For the text-containing cell, return its midpoint in [x, y] coordinate format. 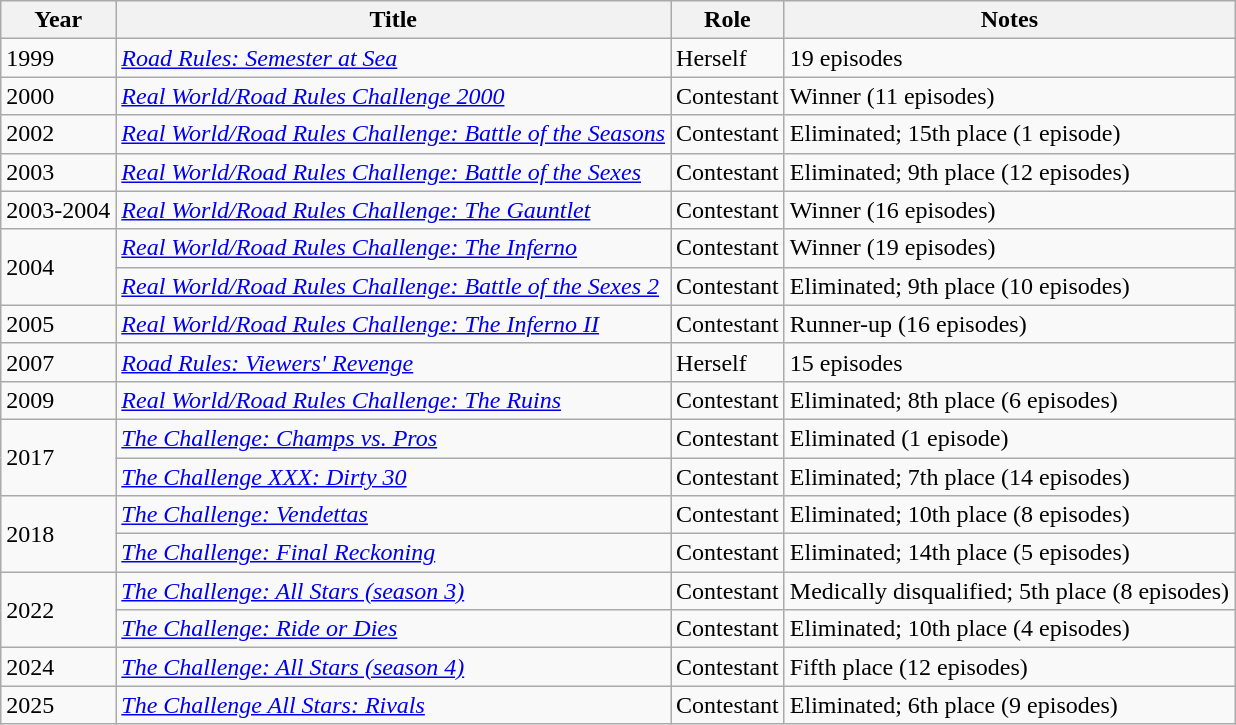
2009 [58, 400]
2007 [58, 362]
2000 [58, 96]
Eliminated (1 episode) [1009, 438]
2024 [58, 667]
The Challenge: Vendettas [394, 515]
Title [394, 20]
Eliminated; 14th place (5 episodes) [1009, 553]
Real World/Road Rules Challenge: Battle of the Sexes [394, 172]
Eliminated; 10th place (4 episodes) [1009, 629]
Year [58, 20]
19 episodes [1009, 58]
Winner (16 episodes) [1009, 210]
Notes [1009, 20]
Winner (11 episodes) [1009, 96]
2017 [58, 457]
Real World/Road Rules Challenge: The Ruins [394, 400]
2003 [58, 172]
Winner (19 episodes) [1009, 248]
The Challenge: Final Reckoning [394, 553]
2022 [58, 610]
Real World/Road Rules Challenge: The Gauntlet [394, 210]
Real World/Road Rules Challenge 2000 [394, 96]
Eliminated; 10th place (8 episodes) [1009, 515]
Real World/Road Rules Challenge: The Inferno [394, 248]
2002 [58, 134]
The Challenge: Ride or Dies [394, 629]
2004 [58, 267]
Real World/Road Rules Challenge: The Inferno II [394, 324]
1999 [58, 58]
Eliminated; 6th place (9 episodes) [1009, 705]
The Challenge XXX: Dirty 30 [394, 477]
The Challenge All Stars: Rivals [394, 705]
Real World/Road Rules Challenge: Battle of the Sexes 2 [394, 286]
Eliminated; 8th place (6 episodes) [1009, 400]
Eliminated; 9th place (10 episodes) [1009, 286]
Eliminated; 15th place (1 episode) [1009, 134]
Road Rules: Semester at Sea [394, 58]
Road Rules: Viewers' Revenge [394, 362]
Eliminated; 9th place (12 episodes) [1009, 172]
2005 [58, 324]
2018 [58, 534]
15 episodes [1009, 362]
The Challenge: All Stars (season 3) [394, 591]
Runner-up (16 episodes) [1009, 324]
Medically disqualified; 5th place (8 episodes) [1009, 591]
2003-2004 [58, 210]
Eliminated; 7th place (14 episodes) [1009, 477]
Fifth place (12 episodes) [1009, 667]
Real World/Road Rules Challenge: Battle of the Seasons [394, 134]
Role [728, 20]
2025 [58, 705]
The Challenge: Champs vs. Pros [394, 438]
The Challenge: All Stars (season 4) [394, 667]
